Scan for the cell matching the given text and deliver its (x, y) coordinate at center. 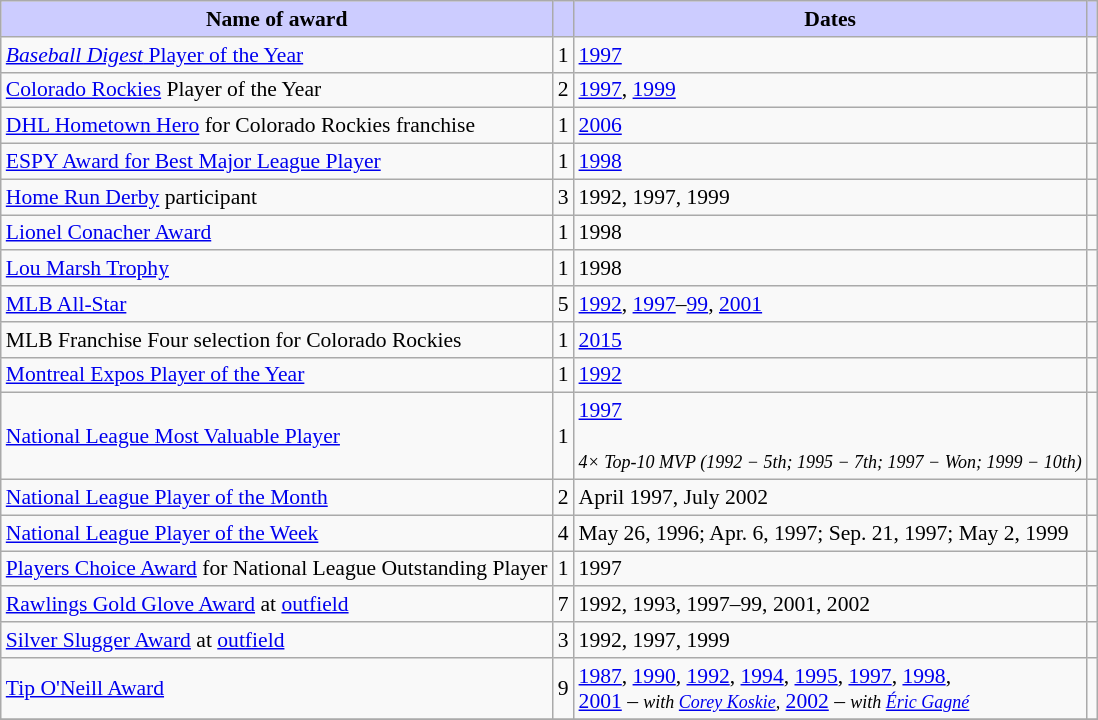
Colorado Rockies Player of the Year (277, 90)
Rawlings Gold Glove Award at outfield (277, 605)
1992, 1997–99, 2001 (830, 304)
5 (564, 304)
May 26, 1996; Apr. 6, 1997; Sep. 21, 1997; May 2, 1999 (830, 533)
National League Player of the Month (277, 498)
ESPY Award for Best Major League Player (277, 162)
National League Player of the Week (277, 533)
MLB All-Star (277, 304)
9 (564, 688)
Lou Marsh Trophy (277, 269)
Montreal Expos Player of the Year (277, 375)
Home Run Derby participant (277, 197)
1987, 1990, 1992, 1994, 1995, 1997, 1998, 2001 – with Corey Koskie, 2002 – with Éric Gagné (830, 688)
Players Choice Award for National League Outstanding Player (277, 569)
Tip O'Neill Award (277, 688)
National League Most Valuable Player (277, 436)
Lionel Conacher Award (277, 233)
MLB Franchise Four selection for Colorado Rockies (277, 340)
DHL Hometown Hero for Colorado Rockies franchise (277, 126)
Name of award (277, 19)
2006 (830, 126)
April 1997, July 2002 (830, 498)
1997 4× Top-10 MVP (1992 − 5th; 1995 − 7th; 1997 − Won; 1999 − 10th) (830, 436)
4 (564, 533)
7 (564, 605)
1992 (830, 375)
Dates (830, 19)
2015 (830, 340)
1992, 1993, 1997–99, 2001, 2002 (830, 605)
1997, 1999 (830, 90)
Silver Slugger Award at outfield (277, 640)
Baseball Digest Player of the Year (277, 55)
